Pinpoint the cell where the given text exists, returning its [X, Y] midpoint coordinate. 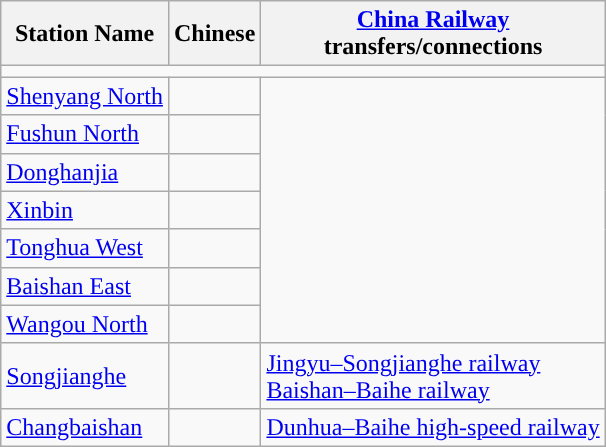
Wangou North [85, 324]
Dunhua–Baihe high-speed railway [433, 427]
Xinbin [85, 210]
Station Name [85, 34]
Songjianghe [85, 376]
Jingyu–Songjianghe railwayBaishan–Baihe railway [433, 376]
Changbaishan [85, 427]
Shenyang North [85, 96]
Donghanjia [85, 172]
Baishan East [85, 286]
Chinese [214, 34]
Tonghua West [85, 248]
China Railwaytransfers/connections [433, 34]
Fushun North [85, 134]
